Capture the cell that displays the provided text and extract its [x, y] central coordinate. 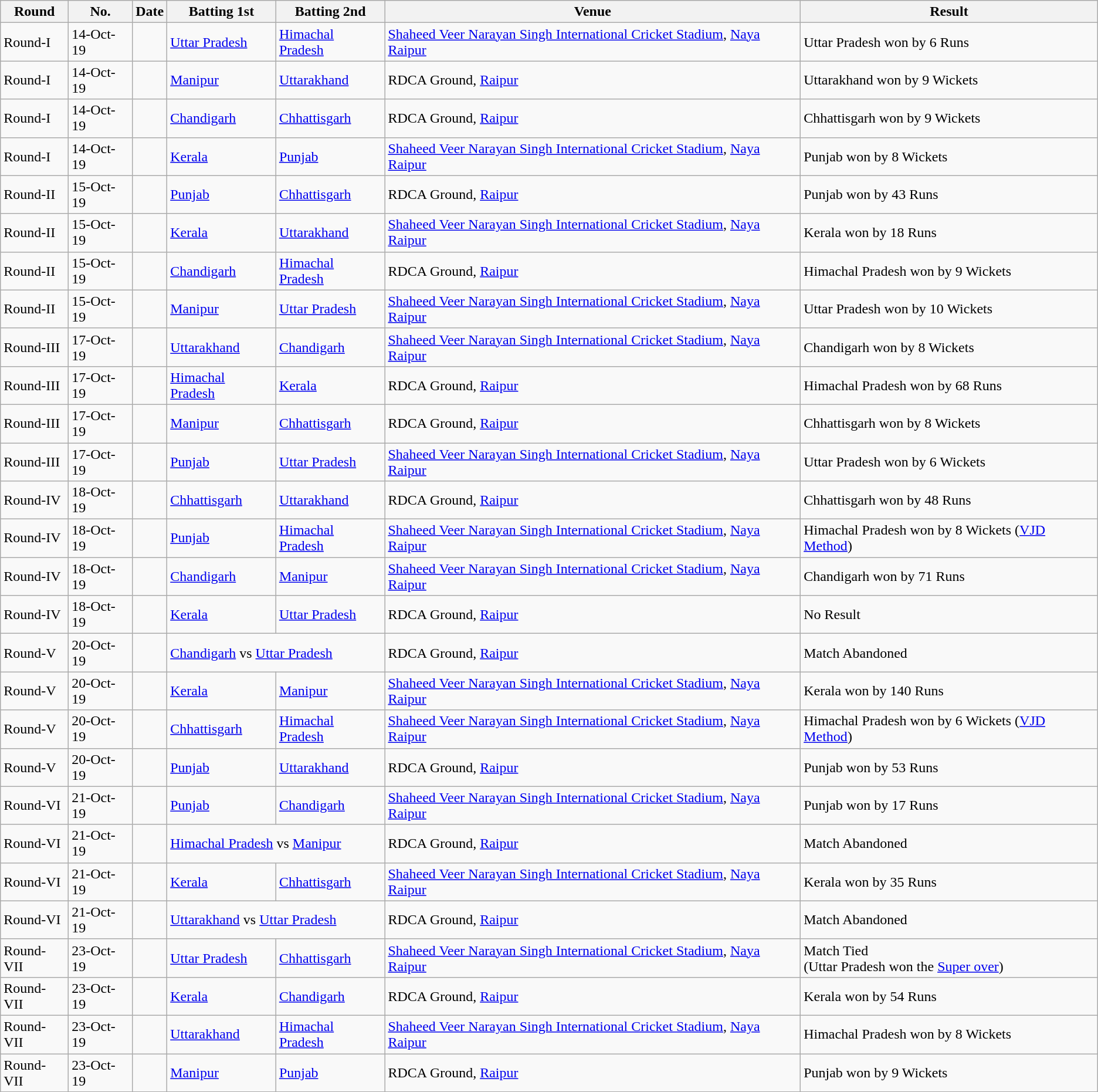
Chhattisgarh won by 9 Wickets [949, 119]
Batting 2nd [330, 12]
Match Tied(Uttar Pradesh won the Super over) [949, 958]
Kerala won by 54 Runs [949, 996]
Uttar Pradesh won by 6 Wickets [949, 461]
Chhattisgarh won by 48 Runs [949, 500]
Venue [592, 12]
Punjab won by 9 Wickets [949, 1073]
Kerala won by 140 Runs [949, 691]
Himachal Pradesh vs Manipur [276, 844]
Chhattisgarh won by 8 Wickets [949, 424]
Result [949, 12]
Punjab won by 43 Runs [949, 195]
Uttar Pradesh won by 10 Wickets [949, 309]
Round [35, 12]
No Result [949, 615]
Punjab won by 53 Runs [949, 768]
Chandigarh won by 71 Runs [949, 576]
Kerala won by 18 Runs [949, 232]
Chandigarh vs Uttar Pradesh [276, 653]
Himachal Pradesh won by 8 Wickets [949, 1034]
Punjab won by 8 Wickets [949, 156]
Chandigarh won by 8 Wickets [949, 347]
Uttar Pradesh won by 6 Runs [949, 42]
Himachal Pradesh won by 9 Wickets [949, 271]
Himachal Pradesh won by 68 Runs [949, 385]
Punjab won by 17 Runs [949, 805]
No. [101, 12]
Batting 1st [222, 12]
Himachal Pradesh won by 6 Wickets (VJD Method) [949, 729]
Himachal Pradesh won by 8 Wickets (VJD Method) [949, 539]
Kerala won by 35 Runs [949, 881]
Date [150, 12]
Uttarakhand won by 9 Wickets [949, 80]
Uttarakhand vs Uttar Pradesh [276, 920]
